Provide the (X, Y) coordinate of the cell's center where the given text is located.  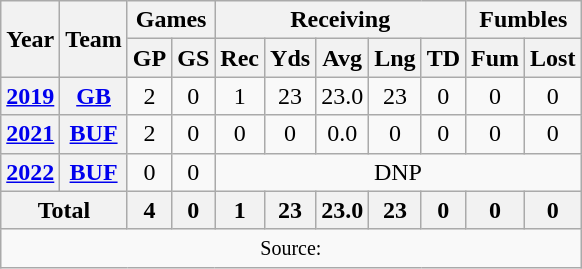
TD (443, 58)
Year (30, 39)
Lng (395, 58)
Fumbles (524, 20)
2022 (30, 172)
Yds (290, 58)
Fum (496, 58)
GS (194, 58)
2021 (30, 134)
DNP (398, 172)
Lost (553, 58)
GP (149, 58)
Team (94, 39)
Games (170, 20)
Receiving (340, 20)
2019 (30, 96)
Source: (291, 248)
GB (94, 96)
Avg (342, 58)
Rec (240, 58)
0.0 (342, 134)
Total (64, 210)
4 (149, 210)
